For the text-containing cell, return its midpoint in [x, y] coordinate format. 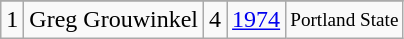
1 [12, 20]
Greg Grouwinkel [114, 20]
Portland State [344, 20]
4 [216, 20]
1974 [256, 20]
